Provide the (x, y) coordinate of the cell's center where the given text is located.  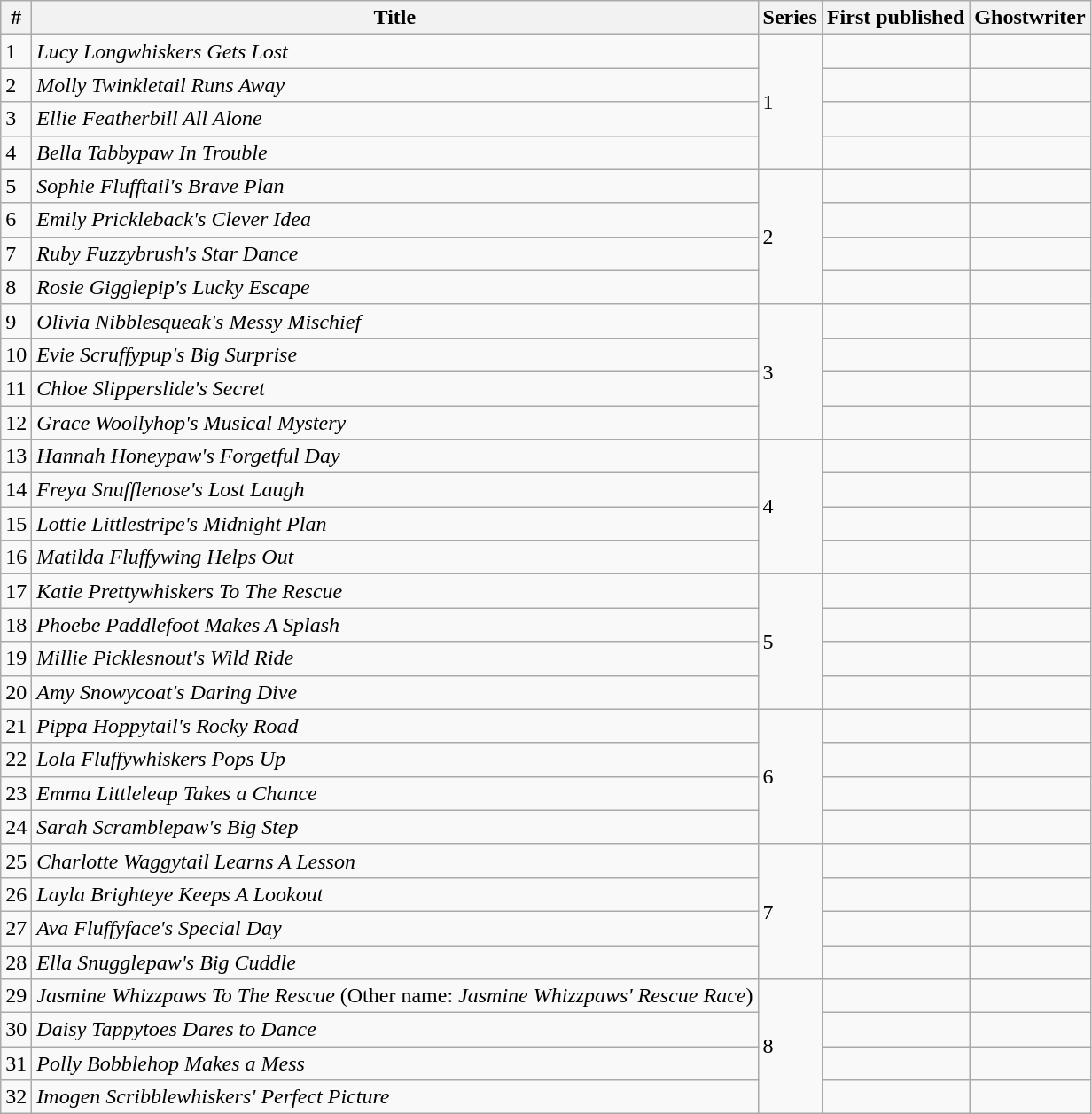
20 (16, 692)
Freya Snufflenose's Lost Laugh (395, 490)
12 (16, 423)
Grace Woollyhop's Musical Mystery (395, 423)
Layla Brighteye Keeps A Lookout (395, 894)
Sarah Scramblepaw's Big Step (395, 827)
Title (395, 18)
# (16, 18)
14 (16, 490)
Chloe Slipperslide's Secret (395, 388)
32 (16, 1097)
13 (16, 456)
15 (16, 524)
Jasmine Whizzpaws To The Rescue (Other name: Jasmine Whizzpaws' Rescue Race) (395, 996)
9 (16, 321)
16 (16, 557)
25 (16, 861)
10 (16, 354)
Rosie Gigglepip's Lucky Escape (395, 287)
21 (16, 726)
18 (16, 625)
Molly Twinkletail Runs Away (395, 85)
Emily Prickleback's Clever Idea (395, 220)
Series (790, 18)
Phoebe Paddlefoot Makes A Splash (395, 625)
First published (895, 18)
Lucy Longwhiskers Gets Lost (395, 51)
19 (16, 658)
Katie Prettywhiskers To The Rescue (395, 591)
Imogen Scribblewhiskers' Perfect Picture (395, 1097)
Lottie Littlestripe's Midnight Plan (395, 524)
Millie Picklesnout's Wild Ride (395, 658)
17 (16, 591)
Sophie Flufftail's Brave Plan (395, 186)
Pippa Hoppytail's Rocky Road (395, 726)
29 (16, 996)
Daisy Tappytoes Dares to Dance (395, 1030)
Bella Tabbypaw In Trouble (395, 152)
Ghostwriter (1030, 18)
Emma Littleleap Takes a Chance (395, 793)
Evie Scruffypup's Big Surprise (395, 354)
26 (16, 894)
30 (16, 1030)
Ruby Fuzzybrush's Star Dance (395, 253)
31 (16, 1063)
Olivia Nibblesqueak's Messy Mischief (395, 321)
28 (16, 962)
Amy Snowycoat's Daring Dive (395, 692)
Charlotte Waggytail Learns A Lesson (395, 861)
Ella Snugglepaw's Big Cuddle (395, 962)
Lola Fluffywhiskers Pops Up (395, 760)
27 (16, 928)
11 (16, 388)
24 (16, 827)
Polly Bobblehop Makes a Mess (395, 1063)
Matilda Fluffywing Helps Out (395, 557)
23 (16, 793)
Ava Fluffyface's Special Day (395, 928)
22 (16, 760)
Hannah Honeypaw's Forgetful Day (395, 456)
Ellie Featherbill All Alone (395, 119)
